Capture the cell that displays the provided text and extract its (x, y) central coordinate. 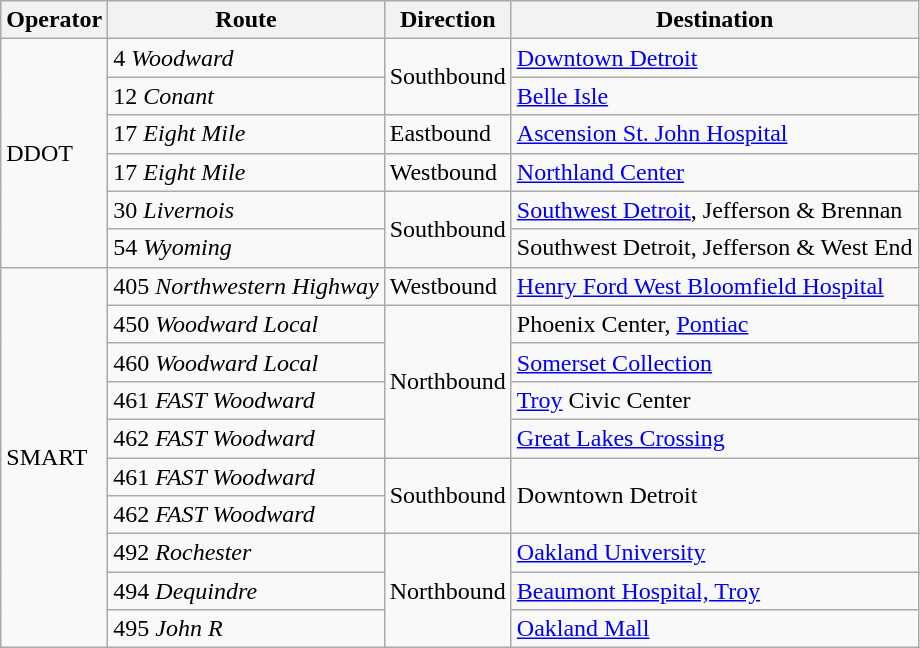
DDOT (54, 153)
54 Wyoming (246, 248)
Destination (714, 20)
Oakland Mall (714, 629)
SMART (54, 458)
Phoenix Center, Pontiac (714, 324)
Beaumont Hospital, Troy (714, 591)
Somerset Collection (714, 362)
Operator (54, 20)
Henry Ford West Bloomfield Hospital (714, 286)
460 Woodward Local (246, 362)
Direction (448, 20)
Eastbound (448, 134)
Ascension St. John Hospital (714, 134)
450 Woodward Local (246, 324)
Northland Center (714, 172)
492 Rochester (246, 553)
Belle Isle (714, 96)
12 Conant (246, 96)
Troy Civic Center (714, 400)
Southwest Detroit, Jefferson & Brennan (714, 210)
30 Livernois (246, 210)
Southwest Detroit, Jefferson & West End (714, 248)
Great Lakes Crossing (714, 438)
495 John R (246, 629)
Oakland University (714, 553)
494 Dequindre (246, 591)
405 Northwestern Highway (246, 286)
Route (246, 20)
4 Woodward (246, 58)
